Extract the (X, Y) coordinate from the center of the cell holding the provided text.  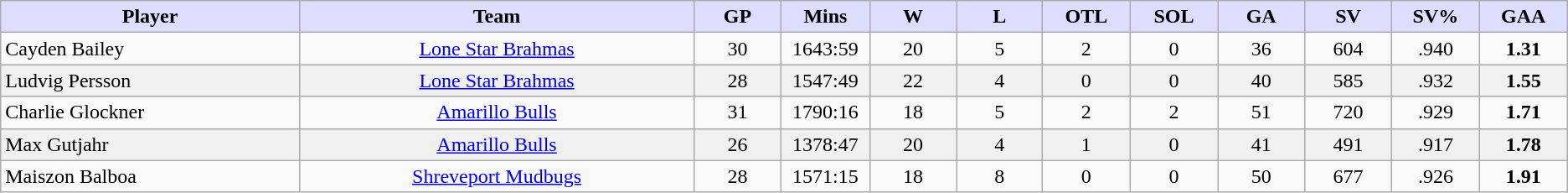
GP (738, 17)
.929 (1436, 112)
1547:49 (825, 81)
1.55 (1523, 81)
Player (151, 17)
.926 (1436, 176)
677 (1349, 176)
26 (738, 144)
50 (1261, 176)
Ludvig Persson (151, 81)
GA (1261, 17)
Maiszon Balboa (151, 176)
30 (738, 49)
L (1000, 17)
Max Gutjahr (151, 144)
Mins (825, 17)
1.78 (1523, 144)
W (913, 17)
.932 (1436, 81)
Cayden Bailey (151, 49)
1.91 (1523, 176)
585 (1349, 81)
Charlie Glockner (151, 112)
OTL (1087, 17)
1790:16 (825, 112)
.940 (1436, 49)
Team (496, 17)
Shreveport Mudbugs (496, 176)
1378:47 (825, 144)
SV% (1436, 17)
491 (1349, 144)
SOL (1174, 17)
.917 (1436, 144)
36 (1261, 49)
22 (913, 81)
8 (1000, 176)
41 (1261, 144)
51 (1261, 112)
604 (1349, 49)
1 (1087, 144)
1.71 (1523, 112)
31 (738, 112)
1571:15 (825, 176)
40 (1261, 81)
GAA (1523, 17)
1643:59 (825, 49)
1.31 (1523, 49)
SV (1349, 17)
720 (1349, 112)
